Find where the given text appears and provide that cell's center as [x, y] coordinate. 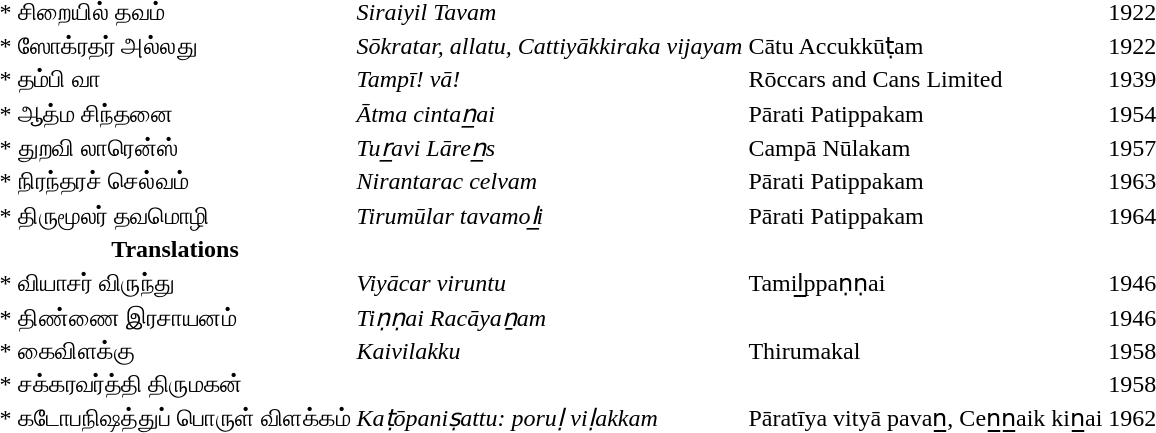
Tamil̲ppaṇṇai [926, 283]
Viyācar viruntu [550, 283]
Thirumakal [926, 351]
Cātu Accukkūṭam [926, 46]
Rōccars and Cans Limited [926, 79]
Sōkratar, allatu, Cattiyākkiraka vijayam [550, 46]
Nirantarac celvam [550, 181]
Kaivilakku [550, 351]
Tiṇṇai Racāyaṉam [550, 318]
Campā Nūlakam [926, 148]
Tirumūlar tavamol̲i [550, 216]
Ātma cintan̲ai [550, 114]
Tampī! vā! [550, 79]
Tur̲avi Lāren̲s [550, 148]
